For the text-containing cell, return its midpoint in [x, y] coordinate format. 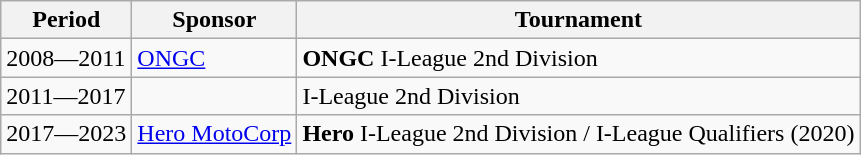
Period [66, 20]
ONGC I-League 2nd Division [578, 58]
2011—2017 [66, 96]
2017—2023 [66, 134]
I-League 2nd Division [578, 96]
Tournament [578, 20]
Sponsor [214, 20]
Hero I-League 2nd Division / I-League Qualifiers (2020) [578, 134]
Hero MotoCorp [214, 134]
2008—2011 [66, 58]
ONGC [214, 58]
